Determine the (x, y) coordinate at the center of the cell enclosing the given text.  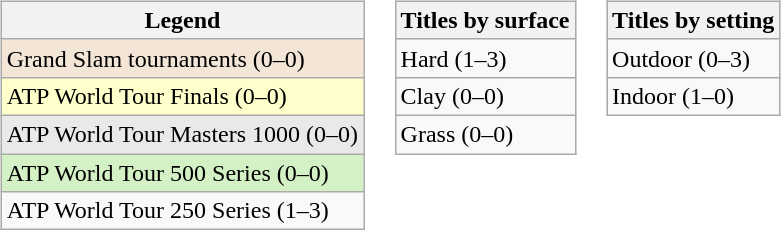
ATP World Tour Finals (0–0) (182, 96)
ATP World Tour 500 Series (0–0) (182, 173)
Hard (1–3) (485, 58)
ATP World Tour Masters 1000 (0–0) (182, 134)
Indoor (1–0) (694, 96)
Legend (182, 20)
Clay (0–0) (485, 96)
Titles by surface (485, 20)
Outdoor (0–3) (694, 58)
ATP World Tour 250 Series (1–3) (182, 211)
Titles by setting (694, 20)
Grass (0–0) (485, 134)
Grand Slam tournaments (0–0) (182, 58)
